Find where the given text appears and provide that cell's center as (X, Y) coordinate. 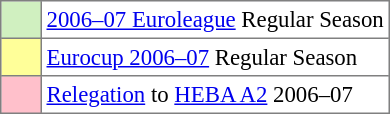
Eurocup 2006–07 Regular Season (215, 57)
Relegation to HEBA A2 2006–07 (215, 95)
2006–07 Euroleague Regular Season (215, 20)
